Extract the (X, Y) coordinate from the center of the cell holding the provided text.  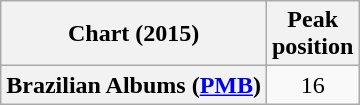
Brazilian Albums (PMB) (134, 85)
16 (312, 85)
Peak position (312, 34)
Chart (2015) (134, 34)
